From the cell containing the given text, extract its center point as [x, y] coordinate. 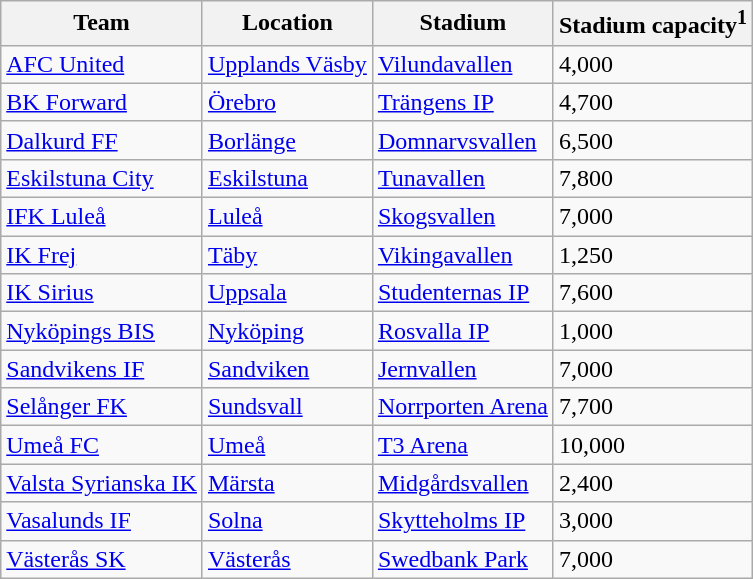
Domnarvsvallen [462, 140]
Täby [287, 255]
Norrporten Arena [462, 407]
IK Frej [102, 255]
1,000 [652, 331]
Luleå [287, 217]
7,600 [652, 293]
4,700 [652, 102]
Nyköping [287, 331]
Swedbank Park [462, 559]
2,400 [652, 483]
Studenternas IP [462, 293]
Valsta Syrianska IK [102, 483]
Skytteholms IP [462, 521]
Vasalunds IF [102, 521]
Borlänge [287, 140]
Sundsvall [287, 407]
Stadium capacity1 [652, 24]
Dalkurd FF [102, 140]
6,500 [652, 140]
Vikingavallen [462, 255]
1,250 [652, 255]
Västerås SK [102, 559]
Eskilstuna City [102, 178]
AFC United [102, 64]
BK Forward [102, 102]
Solna [287, 521]
Location [287, 24]
Midgårdsvallen [462, 483]
Nyköpings BIS [102, 331]
4,000 [652, 64]
Team [102, 24]
Sandviken [287, 369]
Tunavallen [462, 178]
Sandvikens IF [102, 369]
IFK Luleå [102, 217]
Umeå [287, 445]
Jernvallen [462, 369]
Upplands Väsby [287, 64]
Umeå FC [102, 445]
Selånger FK [102, 407]
Stadium [462, 24]
Västerås [287, 559]
IK Sirius [102, 293]
10,000 [652, 445]
Vilundavallen [462, 64]
Skogsvallen [462, 217]
Örebro [287, 102]
Eskilstuna [287, 178]
Trängens IP [462, 102]
3,000 [652, 521]
7,700 [652, 407]
7,800 [652, 178]
Uppsala [287, 293]
T3 Arena [462, 445]
Rosvalla IP [462, 331]
Märsta [287, 483]
